Return the (X, Y) coordinate for the center point of the cell that contains the specified text.  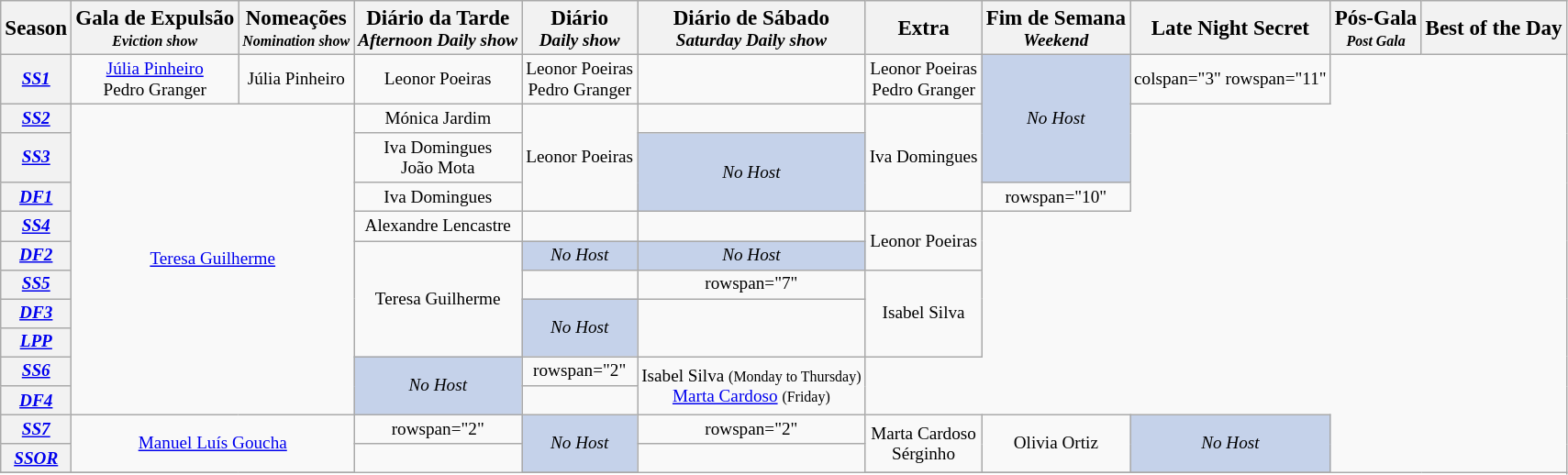
DiárioDaily show (580, 28)
SS4 (37, 226)
colspan="3" rowspan="11" (1231, 79)
Diário de SábadoSaturday Daily show (751, 28)
rowspan="7" (751, 284)
Júlia Pinheiro (296, 79)
SS1 (37, 79)
DF4 (37, 401)
Diário da TardeAfternoon Daily show (439, 28)
Marta CardosoSérginho (923, 444)
Extra (923, 28)
DF2 (37, 255)
Manuel Luís Goucha (213, 444)
Mónica Jardim (439, 118)
SS6 (37, 371)
DF3 (37, 314)
NomeaçõesNomination show (296, 28)
LPP (37, 342)
Alexandre Lencastre (439, 226)
Pós-GalaPost Gala (1376, 28)
SSOR (37, 458)
Júlia PinheiroPedro Granger (155, 79)
Isabel Silva (Monday to Thursday)Marta Cardoso (Friday) (751, 385)
Late Night Secret (1231, 28)
Fim de SemanaWeekend (1055, 28)
Best of the Day (1494, 28)
rowspan="10" (1055, 197)
Gala de ExpulsãoEviction show (155, 28)
DF1 (37, 197)
SS7 (37, 429)
SS2 (37, 118)
Olivia Ortiz (1055, 444)
SS5 (37, 284)
Isabel Silva (923, 314)
Season (37, 28)
SS3 (37, 158)
Iva DominguesJoão Mota (439, 158)
